Provide the [x, y] coordinate of the cell's center where the given text is located.  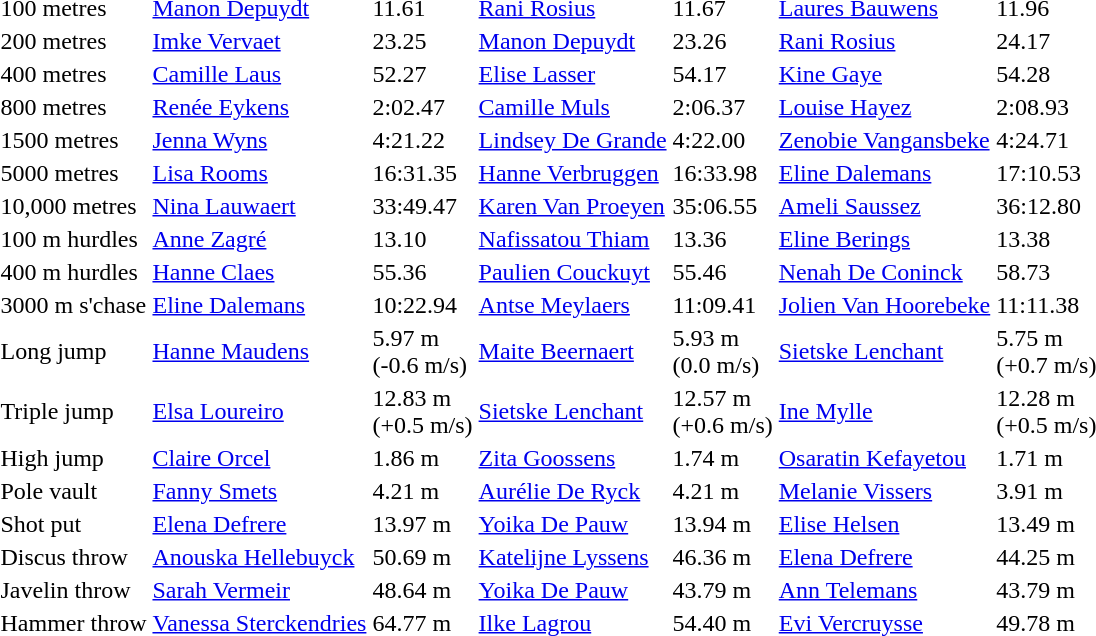
Lindsey De Grande [572, 140]
Nenah De Coninck [884, 272]
1.86 m [422, 458]
52.27 [422, 74]
Nina Lauwaert [260, 206]
43.79 m [722, 590]
Antse Meylaers [572, 305]
5.97 m(-0.6 m/s) [422, 352]
55.36 [422, 272]
Zenobie Vangansbeke [884, 140]
Jenna Wyns [260, 140]
Imke Vervaet [260, 41]
Anne Zagré [260, 239]
Ann Telemans [884, 590]
Hanne Claes [260, 272]
4:21.22 [422, 140]
Katelijne Lyssens [572, 557]
Anouska Hellebuyck [260, 557]
Melanie Vissers [884, 491]
Aurélie De Ryck [572, 491]
Camille Laus [260, 74]
12.57 m(+0.6 m/s) [722, 412]
Rani Rosius [884, 41]
Kine Gaye [884, 74]
Fanny Smets [260, 491]
Elsa Loureiro [260, 412]
Eline Berings [884, 239]
Sarah Vermeir [260, 590]
Paulien Couckuyt [572, 272]
16:33.98 [722, 173]
2:06.37 [722, 107]
13.97 m [422, 524]
Karen Van Proeyen [572, 206]
Elise Lasser [572, 74]
10:22.94 [422, 305]
Hanne Verbruggen [572, 173]
Renée Eykens [260, 107]
Maite Beernaert [572, 352]
54.17 [722, 74]
Osaratin Kefayetou [884, 458]
35:06.55 [722, 206]
13.36 [722, 239]
16:31.35 [422, 173]
Ameli Saussez [884, 206]
33:49.47 [422, 206]
Jolien Van Hoorebeke [884, 305]
12.83 m(+0.5 m/s) [422, 412]
Lisa Rooms [260, 173]
Louise Hayez [884, 107]
55.46 [722, 272]
13.94 m [722, 524]
Claire Orcel [260, 458]
Nafissatou Thiam [572, 239]
5.93 m(0.0 m/s) [722, 352]
23.25 [422, 41]
50.69 m [422, 557]
Ine Mylle [884, 412]
Zita Goossens [572, 458]
46.36 m [722, 557]
Hanne Maudens [260, 352]
23.26 [722, 41]
Manon Depuydt [572, 41]
13.10 [422, 239]
4:22.00 [722, 140]
11:09.41 [722, 305]
1.74 m [722, 458]
Elise Helsen [884, 524]
48.64 m [422, 590]
2:02.47 [422, 107]
Camille Muls [572, 107]
